Provide the [x, y] coordinate of the cell's center where the given text is located.  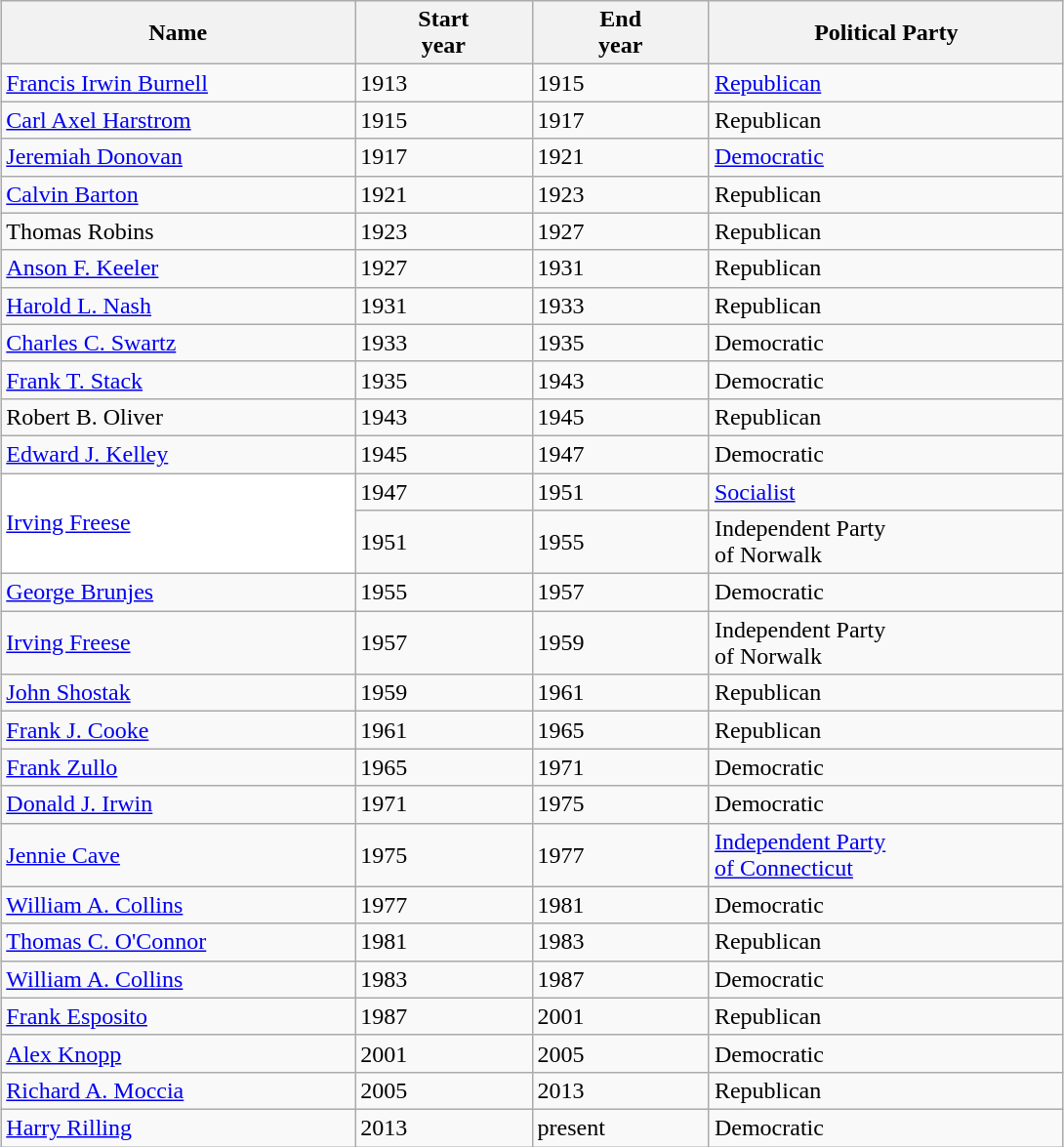
Independent Party of Connecticut [886, 855]
Harry Rilling [178, 1127]
Startyear [443, 33]
Frank J. Cooke [178, 730]
Charles C. Swartz [178, 343]
1913 [443, 83]
Frank Zullo [178, 767]
present [621, 1127]
Carl Axel Harstrom [178, 120]
John Shostak [178, 693]
Harold L. Nash [178, 306]
Richard A. Moccia [178, 1090]
Endyear [621, 33]
Socialist [886, 491]
Donald J. Irwin [178, 804]
Political Party [886, 33]
Calvin Barton [178, 194]
Robert B. Oliver [178, 417]
Edward J. Kelley [178, 454]
Thomas Robins [178, 231]
Francis Irwin Burnell [178, 83]
Name [178, 33]
Anson F. Keeler [178, 268]
Jennie Cave [178, 855]
Jeremiah Donovan [178, 157]
Frank T. Stack [178, 380]
Frank Esposito [178, 1016]
Alex Knopp [178, 1053]
George Brunjes [178, 593]
Thomas C. O'Connor [178, 942]
